Search for the cell housing the specified text and yield its (X, Y) center coordinate. 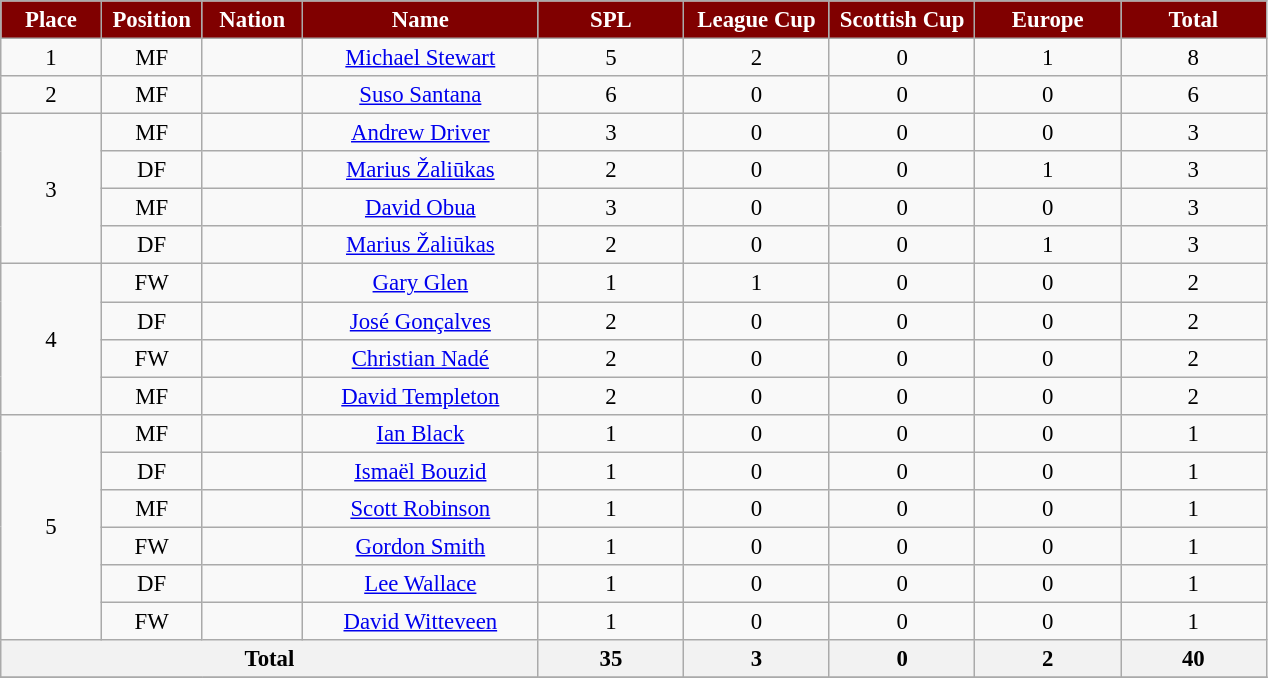
Ian Black (421, 433)
Suso Santana (421, 95)
Place (52, 20)
David Templeton (421, 396)
José Gonçalves (421, 321)
Christian Nadé (421, 358)
Ismaël Bouzid (421, 471)
Gordon Smith (421, 546)
Scott Robinson (421, 509)
Name (421, 20)
Lee Wallace (421, 584)
Europe (1048, 20)
SPL (611, 20)
40 (1193, 659)
Position (152, 20)
35 (611, 659)
Scottish Cup (902, 20)
8 (1193, 58)
David Obua (421, 208)
Nation (252, 20)
David Witteveen (421, 621)
Gary Glen (421, 283)
Michael Stewart (421, 58)
League Cup (757, 20)
4 (52, 339)
Andrew Driver (421, 133)
